Determine the (X, Y) coordinate at the center of the cell enclosing the given text.  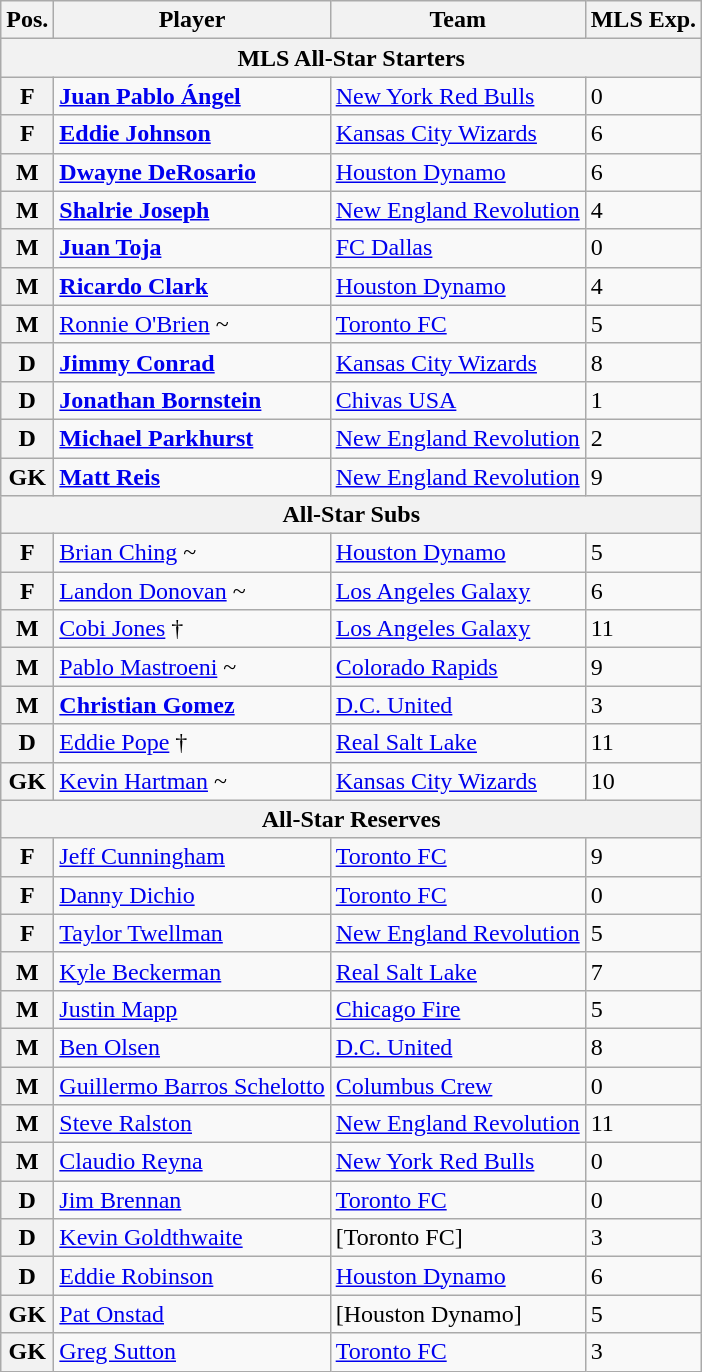
Eddie Robinson (192, 1276)
Columbus Crew (458, 1085)
All-Star Subs (352, 515)
Juan Pablo Ángel (192, 96)
All-Star Reserves (352, 819)
Greg Sutton (192, 1352)
MLS Exp. (643, 20)
Landon Donovan ~ (192, 591)
Brian Ching ~ (192, 553)
Jimmy Conrad (192, 362)
Christian Gomez (192, 705)
Cobi Jones † (192, 629)
Chicago Fire (458, 1009)
Danny Dichio (192, 895)
Jonathan Bornstein (192, 400)
Pat Onstad (192, 1314)
Colorado Rapids (458, 667)
Steve Ralston (192, 1124)
Shalrie Joseph (192, 210)
Ben Olsen (192, 1047)
[Toronto FC] (458, 1238)
Eddie Johnson (192, 134)
Jim Brennan (192, 1200)
Pos. (28, 20)
Kyle Beckerman (192, 971)
Michael Parkhurst (192, 438)
Justin Mapp (192, 1009)
Team (458, 20)
Kevin Hartman ~ (192, 781)
2 (643, 438)
MLS All-Star Starters (352, 58)
Player (192, 20)
Taylor Twellman (192, 933)
FC Dallas (458, 248)
Guillermo Barros Schelotto (192, 1085)
Matt Reis (192, 477)
Eddie Pope † (192, 743)
Chivas USA (458, 400)
Ronnie O'Brien ~ (192, 324)
[Houston Dynamo] (458, 1314)
7 (643, 971)
Jeff Cunningham (192, 857)
Ricardo Clark (192, 286)
Kevin Goldthwaite (192, 1238)
Juan Toja (192, 248)
Claudio Reyna (192, 1162)
Dwayne DeRosario (192, 172)
1 (643, 400)
10 (643, 781)
Pablo Mastroeni ~ (192, 667)
